Capture the cell that displays the provided text and extract its (X, Y) central coordinate. 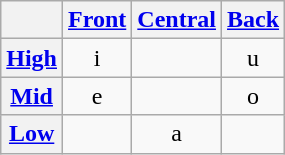
Back (254, 20)
u (254, 58)
High (32, 58)
i (98, 58)
e (98, 96)
Front (98, 20)
a (177, 134)
o (254, 96)
Mid (32, 96)
Central (177, 20)
Low (32, 134)
